Identify which cell holds the provided text, then report its (X, Y) central coordinate. 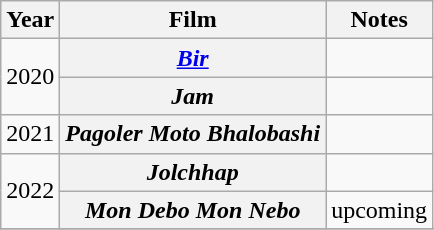
Notes (380, 20)
2022 (30, 191)
Jolchhap (193, 172)
Film (193, 20)
Jam (193, 96)
Year (30, 20)
Bir (193, 58)
2020 (30, 77)
2021 (30, 134)
Mon Debo Mon Nebo (193, 210)
upcoming (380, 210)
Pagoler Moto Bhalobashi (193, 134)
